Return the [X, Y] coordinate for the center point of the cell that contains the specified text.  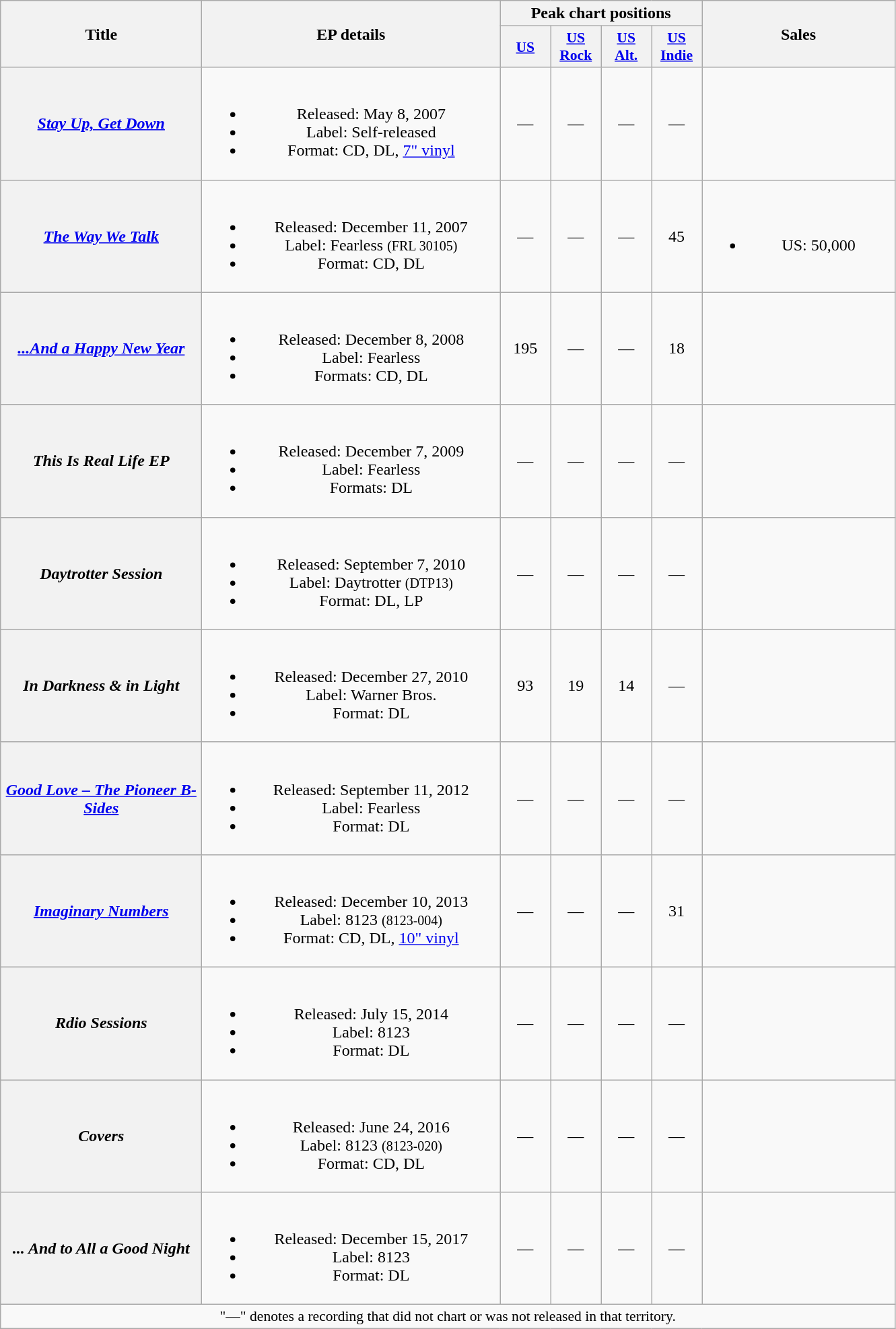
"—" denotes a recording that did not chart or was not released in that territory. [448, 1317]
EP details [351, 34]
US Indie [677, 47]
Title [101, 34]
Stay Up, Get Down [101, 124]
Sales [798, 34]
USAlt. [626, 47]
Released: June 24, 2016Label: 8123 (8123-020)Format: CD, DL [351, 1136]
US [525, 47]
USRock [576, 47]
45 [677, 236]
Released: December 27, 2010Label: Warner Bros.Format: DL [351, 685]
93 [525, 685]
Peak chart positions [601, 13]
31 [677, 910]
Covers [101, 1136]
Released: May 8, 2007Label: Self-releasedFormat: CD, DL, 7" vinyl [351, 124]
Released: September 11, 2012Label: FearlessFormat: DL [351, 798]
19 [576, 685]
Rdio Sessions [101, 1023]
Good Love – The Pioneer B-Sides [101, 798]
Released: December 8, 2008Label: FearlessFormats: CD, DL [351, 349]
In Darkness & in Light [101, 685]
The Way We Talk [101, 236]
195 [525, 349]
This Is Real Life EP [101, 461]
Released: December 10, 2013Label: 8123 (8123-004)Format: CD, DL, 10" vinyl [351, 910]
Released: December 15, 2017Label: 8123Format: DL [351, 1248]
... And to All a Good Night [101, 1248]
Released: December 7, 2009Label: FearlessFormats: DL [351, 461]
Imaginary Numbers [101, 910]
Released: September 7, 2010Label: Daytrotter (DTP13)Format: DL, LP [351, 574]
...And a Happy New Year [101, 349]
Daytrotter Session [101, 574]
14 [626, 685]
US: 50,000 [798, 236]
18 [677, 349]
Released: December 11, 2007Label: Fearless (FRL 30105)Format: CD, DL [351, 236]
Released: July 15, 2014Label: 8123Format: DL [351, 1023]
